Scan for the cell matching the given text and deliver its [x, y] coordinate at center. 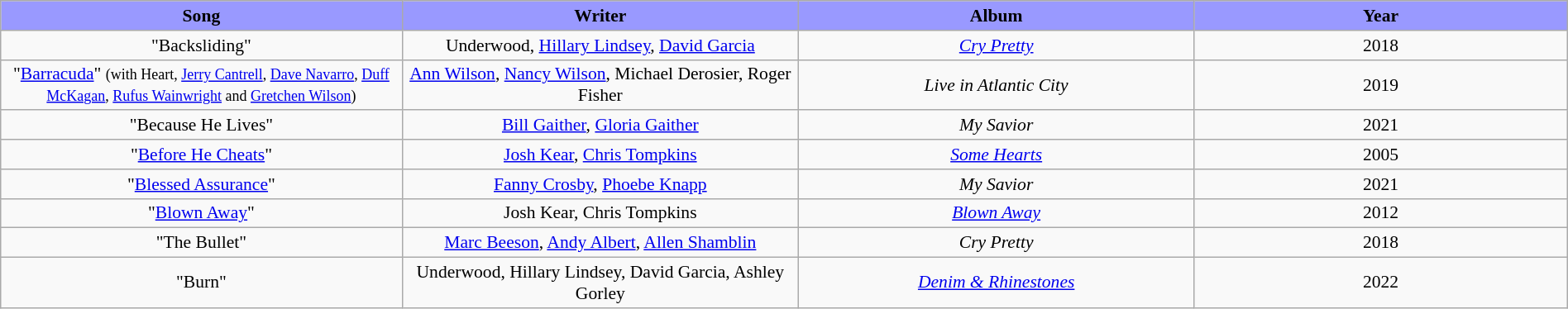
Underwood, Hillary Lindsey, David Garcia, Ashley Gorley [600, 283]
Writer [600, 16]
Denim & Rhinestones [997, 283]
Marc Beeson, Andy Albert, Allen Shamblin [600, 243]
Fanny Crosby, Phoebe Knapp [600, 183]
2019 [1381, 84]
Ann Wilson, Nancy Wilson, Michael Derosier, Roger Fisher [600, 84]
Album [997, 16]
2022 [1381, 283]
"Because He Lives" [202, 125]
"Barracuda" (with Heart, Jerry Cantrell, Dave Navarro, Duff McKagan, Rufus Wainwright and Gretchen Wilson) [202, 84]
"Burn" [202, 283]
Year [1381, 16]
"Blessed Assurance" [202, 183]
"Blown Away" [202, 213]
2005 [1381, 154]
2012 [1381, 213]
Underwood, Hillary Lindsey, David Garcia [600, 45]
Some Hearts [997, 154]
Live in Atlantic City [997, 84]
Blown Away [997, 213]
"Before He Cheats" [202, 154]
"Backsliding" [202, 45]
Bill Gaither, Gloria Gaither [600, 125]
Song [202, 16]
"The Bullet" [202, 243]
